Search for the cell housing the specified text and yield its [X, Y] center coordinate. 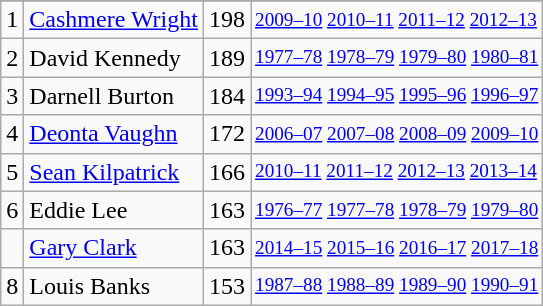
Sean Kilpatrick [114, 172]
Eddie Lee [114, 210]
1 [12, 20]
189 [226, 58]
Cashmere Wright [114, 20]
4 [12, 134]
8 [12, 286]
2009–10 2010–11 2011–12 2012–13 [396, 20]
153 [226, 286]
2010–11 2011–12 2012–13 2013–14 [396, 172]
Darnell Burton [114, 96]
Deonta Vaughn [114, 134]
1977–78 1978–79 1979–80 1980–81 [396, 58]
1976–77 1977–78 1978–79 1979–80 [396, 210]
Louis Banks [114, 286]
1993–94 1994–95 1995–96 1996–97 [396, 96]
166 [226, 172]
2 [12, 58]
5 [12, 172]
Gary Clark [114, 248]
198 [226, 20]
1987–88 1988–89 1989–90 1990–91 [396, 286]
172 [226, 134]
2006–07 2007–08 2008–09 2009–10 [396, 134]
184 [226, 96]
6 [12, 210]
3 [12, 96]
David Kennedy [114, 58]
2014–15 2015–16 2016–17 2017–18 [396, 248]
